For the text-containing cell, return its midpoint in [x, y] coordinate format. 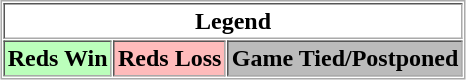
Game Tied/Postponed [344, 58]
Legend [233, 21]
Reds Win [58, 58]
Reds Loss [169, 58]
